Detect which cell encompasses the target text, then output its [x, y] center coordinate. 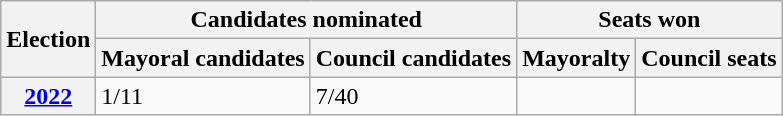
Mayoral candidates [203, 58]
Candidates nominated [306, 20]
1/11 [203, 96]
Seats won [650, 20]
7/40 [413, 96]
Council candidates [413, 58]
Mayoralty [576, 58]
2022 [48, 96]
Election [48, 39]
Council seats [709, 58]
